Provide the [x, y] coordinate of the cell's center where the given text is located.  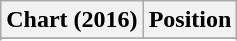
Chart (2016) [72, 20]
Position [190, 20]
